Scan for the cell matching the given text and deliver its [x, y] coordinate at center. 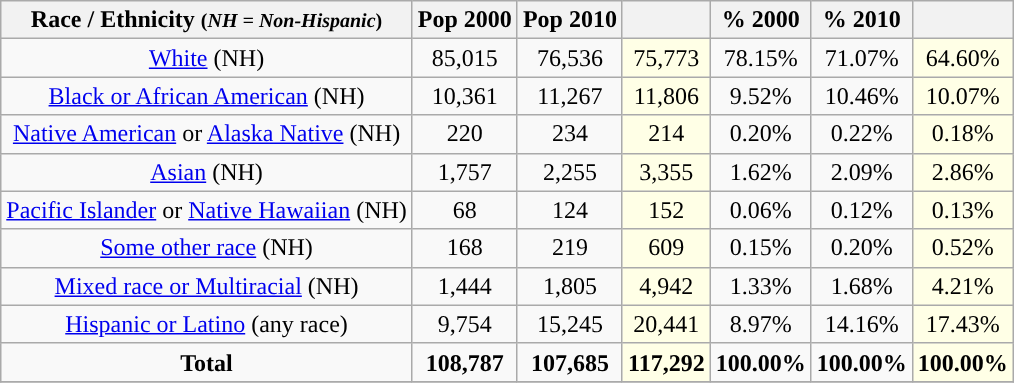
85,015 [464, 58]
20,441 [666, 324]
17.43% [962, 324]
1,805 [570, 286]
% 2000 [760, 20]
117,292 [666, 362]
108,787 [464, 362]
220 [464, 134]
0.22% [862, 134]
Total [207, 362]
0.06% [760, 210]
Hispanic or Latino (any race) [207, 324]
11,806 [666, 96]
4,942 [666, 286]
0.18% [962, 134]
% 2010 [862, 20]
1,757 [464, 172]
2.09% [862, 172]
107,685 [570, 362]
Native American or Alaska Native (NH) [207, 134]
1,444 [464, 286]
Mixed race or Multiracial (NH) [207, 286]
10,361 [464, 96]
234 [570, 134]
Pop 2010 [570, 20]
68 [464, 210]
10.07% [962, 96]
2.86% [962, 172]
1.68% [862, 286]
1.33% [760, 286]
1.62% [760, 172]
64.60% [962, 58]
609 [666, 248]
Black or African American (NH) [207, 96]
76,536 [570, 58]
9.52% [760, 96]
Pop 2000 [464, 20]
14.16% [862, 324]
219 [570, 248]
Race / Ethnicity (NH = Non-Hispanic) [207, 20]
15,245 [570, 324]
124 [570, 210]
214 [666, 134]
4.21% [962, 286]
11,267 [570, 96]
10.46% [862, 96]
78.15% [760, 58]
168 [464, 248]
0.12% [862, 210]
0.52% [962, 248]
Asian (NH) [207, 172]
71.07% [862, 58]
75,773 [666, 58]
Some other race (NH) [207, 248]
White (NH) [207, 58]
0.13% [962, 210]
2,255 [570, 172]
3,355 [666, 172]
8.97% [760, 324]
152 [666, 210]
0.15% [760, 248]
Pacific Islander or Native Hawaiian (NH) [207, 210]
9,754 [464, 324]
